Locate the cell with the specified text and output its (X, Y) center coordinate. 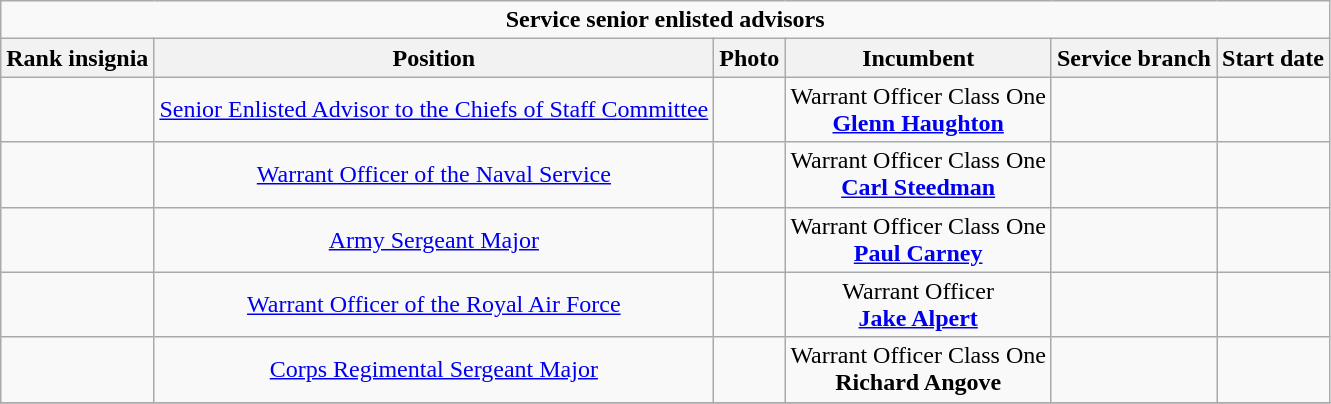
Army Sergeant Major (434, 240)
Incumbent (918, 58)
Warrant Officer Class One Paul Carney (918, 240)
Service branch (1134, 58)
Warrant Officer Class One Carl Steedman (918, 174)
Warrant Officer Class One Glenn Haughton (918, 110)
Service senior enlisted advisors (666, 20)
Position (434, 58)
Warrant Officer of the Naval Service (434, 174)
Corps Regimental Sergeant Major (434, 370)
Photo (750, 58)
Warrant Officer of the Royal Air Force (434, 304)
Rank insignia (78, 58)
Start date (1272, 58)
Senior Enlisted Advisor to the Chiefs of Staff Committee (434, 110)
Warrant Officer Class One Richard Angove (918, 370)
Warrant Officer Jake Alpert (918, 304)
